From the cell containing the given text, extract its center point as [x, y] coordinate. 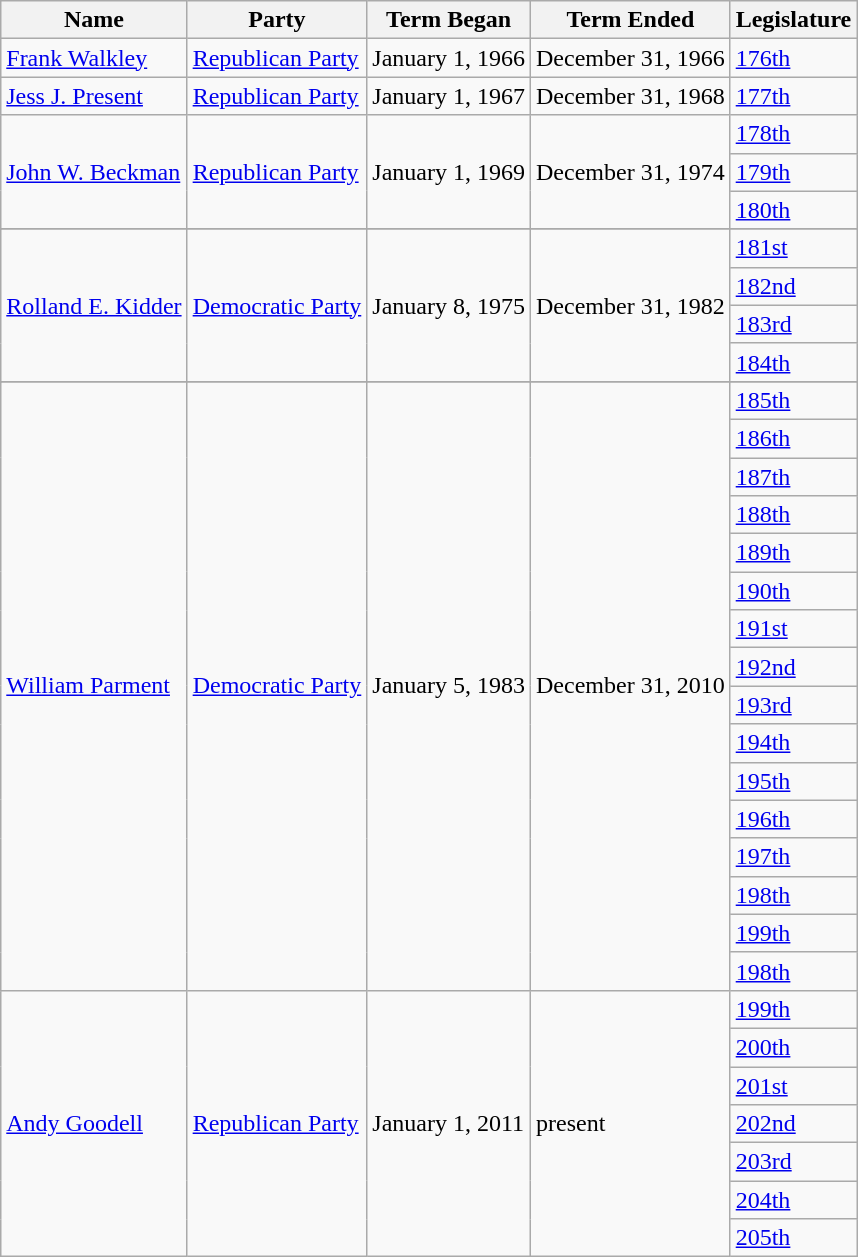
191st [794, 629]
201st [794, 1085]
176th [794, 58]
185th [794, 400]
195th [794, 781]
Name [94, 20]
202nd [794, 1124]
181st [794, 248]
January 1, 1967 [449, 96]
Rolland E. Kidder [94, 305]
178th [794, 134]
182nd [794, 286]
December 31, 1974 [631, 172]
192nd [794, 667]
Term Began [449, 20]
205th [794, 1238]
January 1, 2011 [449, 1123]
179th [794, 172]
188th [794, 515]
Andy Goodell [94, 1123]
December 31, 1966 [631, 58]
196th [794, 819]
Legislature [794, 20]
183rd [794, 324]
204th [794, 1200]
203rd [794, 1162]
January 1, 1969 [449, 172]
Party [277, 20]
193rd [794, 705]
190th [794, 591]
177th [794, 96]
January 1, 1966 [449, 58]
187th [794, 477]
180th [794, 210]
194th [794, 743]
186th [794, 438]
present [631, 1123]
Jess J. Present [94, 96]
197th [794, 857]
Term Ended [631, 20]
200th [794, 1047]
January 8, 1975 [449, 305]
December 31, 1982 [631, 305]
December 31, 1968 [631, 96]
January 5, 1983 [449, 686]
December 31, 2010 [631, 686]
John W. Beckman [94, 172]
184th [794, 362]
189th [794, 553]
Frank Walkley [94, 58]
William Parment [94, 686]
